Detect which cell encompasses the target text, then output its [X, Y] center coordinate. 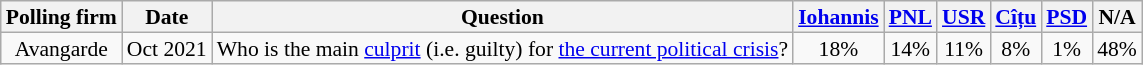
USR [964, 16]
11% [964, 48]
Who is the main culprit (i.e. guilty) for the current political crisis? [502, 48]
14% [910, 48]
18% [838, 48]
1% [1066, 48]
Cîțu [1016, 16]
48% [1117, 48]
Date [167, 16]
Avangarde [62, 48]
Oct 2021 [167, 48]
8% [1016, 48]
N/A [1117, 16]
Polling firm [62, 16]
Question [502, 16]
PNL [910, 16]
PSD [1066, 16]
Iohannis [838, 16]
